Provide the (x, y) coordinate of the cell's center where the given text is located.  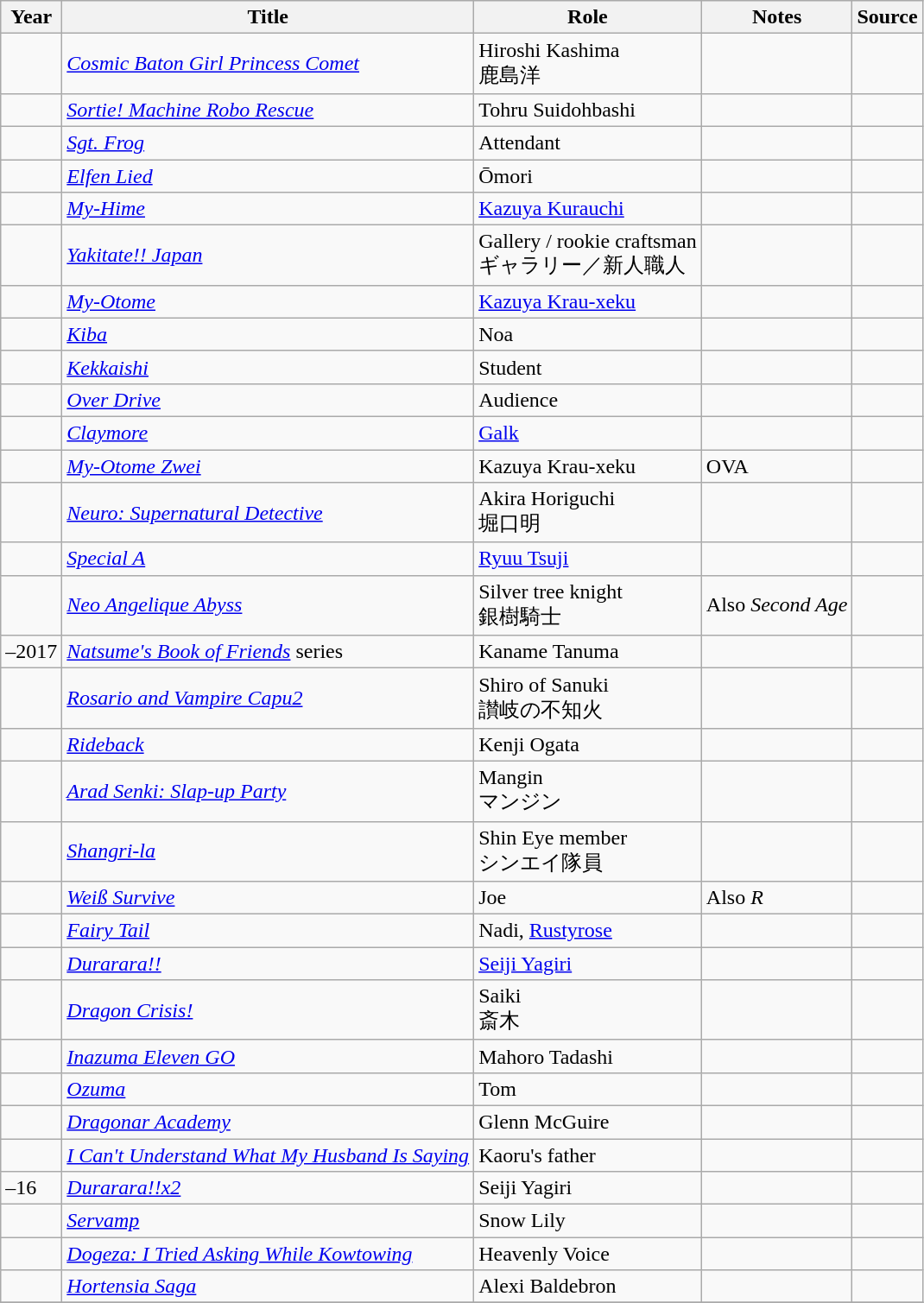
Galk (588, 433)
Servamp (268, 1221)
Audience (588, 400)
Dogeza: I Tried Asking While Kowtowing (268, 1254)
Claymore (268, 433)
Saiki斎木 (588, 1010)
Manginマンジン (588, 791)
Shin Eye memberシンエイ隊員 (588, 851)
Ryuu Tsuji (588, 559)
Nadi, Rustyrose (588, 931)
Inazuma Eleven GO (268, 1056)
Student (588, 367)
Notes (777, 17)
Elfen Lied (268, 175)
Hiroshi Kashima鹿島洋 (588, 64)
My-Otome (268, 301)
Kenji Ogata (588, 744)
Sortie! Machine Robo Rescue (268, 110)
Over Drive (268, 400)
Source (888, 17)
Dragonar Academy (268, 1122)
Dragon Crisis! (268, 1010)
Shiro of Sanuki讃岐の不知火 (588, 699)
Durarara!!x2 (268, 1188)
Attendant (588, 142)
Heavenly Voice (588, 1254)
I Can't Understand What My Husband Is Saying (268, 1154)
Year (31, 17)
Yakitate!! Japan (268, 256)
Also Second Age (777, 605)
Fairy Tail (268, 931)
Shangri-la (268, 851)
My-Hime (268, 209)
Akira Horiguchi堀口明 (588, 513)
Ozuma (268, 1089)
Snow Lily (588, 1221)
Kazuya Kurauchi (588, 209)
–16 (31, 1188)
Durarara!! (268, 964)
Natsume's Book of Friends series (268, 652)
Kekkaishi (268, 367)
Kiba (268, 334)
Tohru Suidohbashi (588, 110)
Joe (588, 898)
–2017 (31, 652)
Hortensia Saga (268, 1287)
Mahoro Tadashi (588, 1056)
Alexi Baldebron (588, 1287)
Glenn McGuire (588, 1122)
OVA (777, 465)
Weiß Survive (268, 898)
Tom (588, 1089)
Kaname Tanuma (588, 652)
Cosmic Baton Girl Princess Comet (268, 64)
Noa (588, 334)
Title (268, 17)
Silver tree knight銀樹騎士 (588, 605)
Ōmori (588, 175)
Neuro: Supernatural Detective (268, 513)
Gallery / rookie craftsmanギャラリー／新人職人 (588, 256)
Role (588, 17)
Arad Senki: Slap-up Party (268, 791)
Neo Angelique Abyss (268, 605)
My-Otome Zwei (268, 465)
Special A (268, 559)
Also R (777, 898)
Sgt. Frog (268, 142)
Rosario and Vampire Capu2 (268, 699)
Rideback (268, 744)
Kaoru's father (588, 1154)
